From the cell containing the given text, extract its center point as [x, y] coordinate. 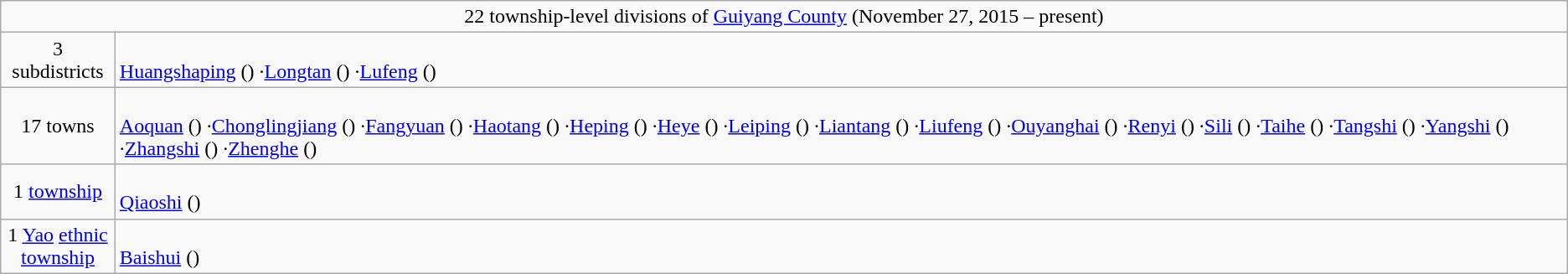
Baishui () [841, 246]
1 Yao ethnictownship [59, 246]
17 towns [59, 126]
3 subdistricts [59, 60]
Huangshaping () ·Longtan () ·Lufeng () [841, 60]
1 township [59, 191]
Qiaoshi () [841, 191]
22 township-level divisions of Guiyang County (November 27, 2015 – present) [784, 17]
